Scan for the cell matching the given text and deliver its [X, Y] coordinate at center. 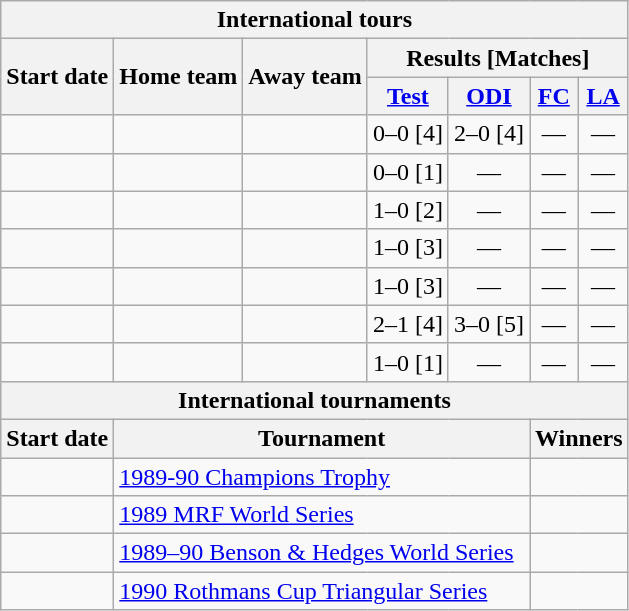
International tournaments [314, 400]
ODI [488, 96]
Home team [178, 77]
1989–90 Benson & Hedges World Series [322, 553]
2–0 [4] [488, 134]
0–0 [1] [408, 172]
LA [603, 96]
International tours [314, 20]
Winners [580, 438]
1–0 [1] [408, 362]
1–0 [2] [408, 210]
2–1 [4] [408, 324]
FC [554, 96]
1989-90 Champions Trophy [322, 477]
Tournament [322, 438]
Test [408, 96]
0–0 [4] [408, 134]
1989 MRF World Series [322, 515]
Results [Matches] [498, 58]
1990 Rothmans Cup Triangular Series [322, 591]
Away team [306, 77]
3–0 [5] [488, 324]
